Determine the [x, y] coordinate at the center of the cell enclosing the given text.  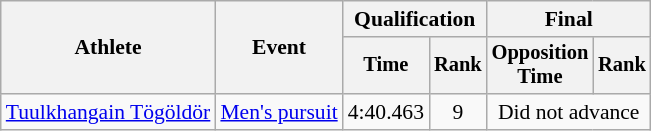
Event [278, 48]
Athlete [108, 48]
Qualification [415, 19]
Tuulkhangain Tögöldör [108, 112]
Men's pursuit [278, 112]
OppositionTime [540, 66]
9 [458, 112]
Final [569, 19]
4:40.463 [386, 112]
Did not advance [569, 112]
Time [386, 66]
